Return the [x, y] coordinate for the center point of the cell that contains the specified text.  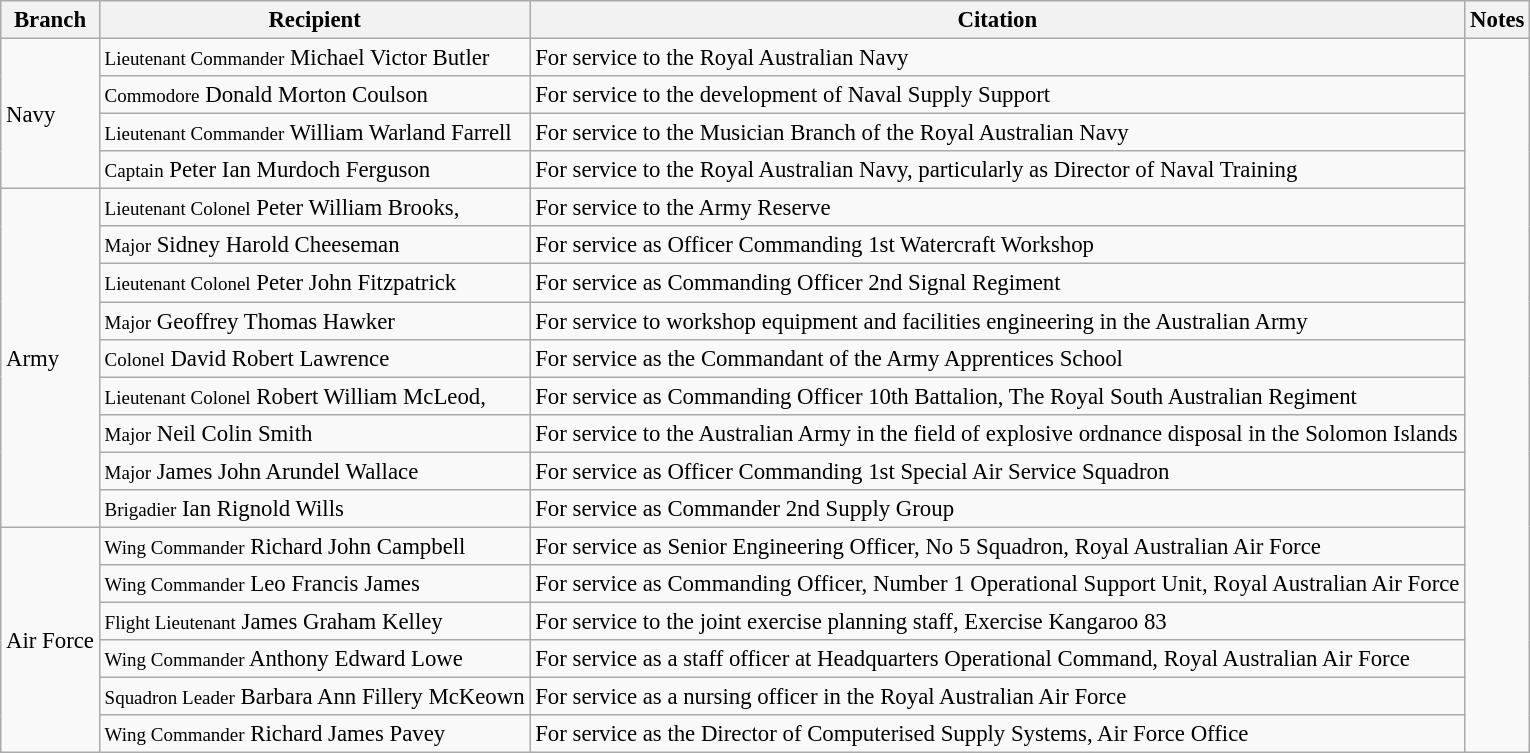
Captain Peter Ian Murdoch Ferguson [314, 170]
Army [50, 358]
For service to the Musician Branch of the Royal Australian Navy [998, 133]
Citation [998, 20]
Flight Lieutenant James Graham Kelley [314, 621]
Major Neil Colin Smith [314, 433]
Major James John Arundel Wallace [314, 471]
Lieutenant Commander William Warland Farrell [314, 133]
Recipient [314, 20]
For service to workshop equipment and facilities engineering in the Australian Army [998, 321]
Lieutenant Colonel Peter John Fitzpatrick [314, 283]
For service to the Royal Australian Navy [998, 58]
Lieutenant Colonel Peter William Brooks, [314, 208]
Air Force [50, 640]
For service as Commanding Officer, Number 1 Operational Support Unit, Royal Australian Air Force [998, 584]
Notes [1498, 20]
For service as Commanding Officer 2nd Signal Regiment [998, 283]
For service as Senior Engineering Officer, No 5 Squadron, Royal Australian Air Force [998, 546]
Squadron Leader Barbara Ann Fillery McKeown [314, 697]
Navy [50, 114]
Wing Commander Richard John Campbell [314, 546]
Commodore Donald Morton Coulson [314, 95]
Colonel David Robert Lawrence [314, 358]
For service to the development of Naval Supply Support [998, 95]
For service to the Australian Army in the field of explosive ordnance disposal in the Solomon Islands [998, 433]
Lieutenant Colonel Robert William McLeod, [314, 396]
Major Sidney Harold Cheeseman [314, 245]
Wing Commander Leo Francis James [314, 584]
Major Geoffrey Thomas Hawker [314, 321]
For service as Commander 2nd Supply Group [998, 509]
For service as the Director of Computerised Supply Systems, Air Force Office [998, 734]
Lieutenant Commander Michael Victor Butler [314, 58]
For service as a nursing officer in the Royal Australian Air Force [998, 697]
Brigadier Ian Rignold Wills [314, 509]
Wing Commander Richard James Pavey [314, 734]
For service as Commanding Officer 10th Battalion, The Royal South Australian Regiment [998, 396]
For service as the Commandant of the Army Apprentices School [998, 358]
For service to the joint exercise planning staff, Exercise Kangaroo 83 [998, 621]
For service as Officer Commanding 1st Watercraft Workshop [998, 245]
For service to the Royal Australian Navy, particularly as Director of Naval Training [998, 170]
For service as Officer Commanding 1st Special Air Service Squadron [998, 471]
Wing Commander Anthony Edward Lowe [314, 659]
Branch [50, 20]
For service to the Army Reserve [998, 208]
For service as a staff officer at Headquarters Operational Command, Royal Australian Air Force [998, 659]
